Return the (x, y) coordinate for the center point of the cell that contains the specified text.  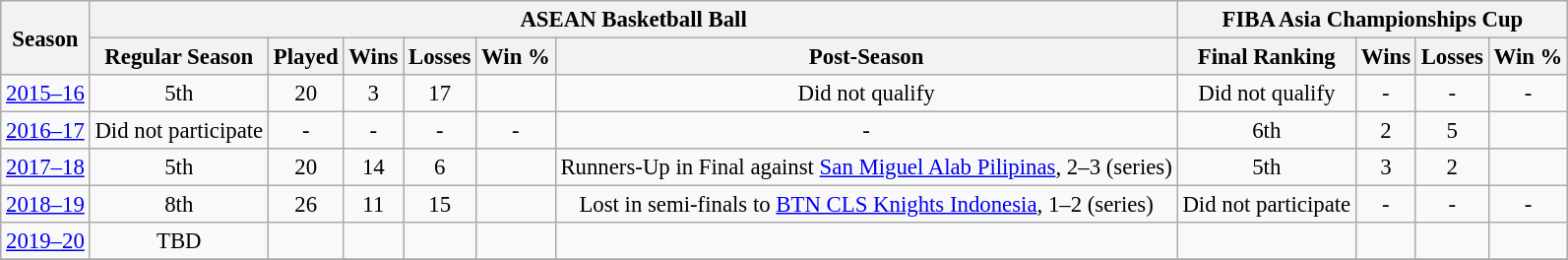
2018–19 (45, 205)
8th (179, 205)
5 (1452, 131)
11 (374, 205)
14 (374, 167)
15 (440, 205)
Post-Season (866, 57)
26 (305, 205)
2019–20 (45, 241)
6th (1266, 131)
6 (440, 167)
Lost in semi-finals to BTN CLS Knights Indonesia, 1–2 (series) (866, 205)
2015–16 (45, 94)
Season (45, 37)
2017–18 (45, 167)
TBD (179, 241)
17 (440, 94)
2016–17 (45, 131)
Regular Season (179, 57)
ASEAN Basketball Ball (634, 20)
Played (305, 57)
Final Ranking (1266, 57)
FIBA Asia Championships Cup (1372, 20)
Runners-Up in Final against San Miguel Alab Pilipinas, 2–3 (series) (866, 167)
